Return (X, Y) of the center of cell containing provided text 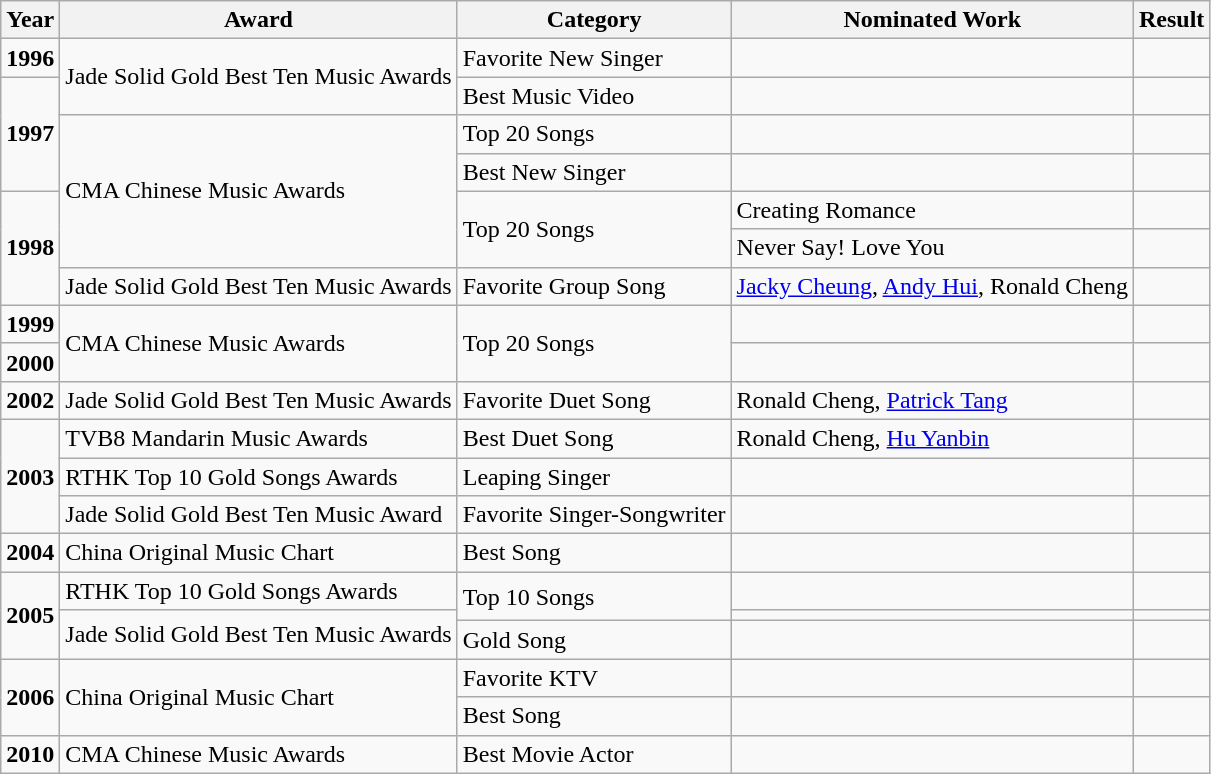
Favorite Singer-Songwriter (594, 515)
Ronald Cheng, Hu Yanbin (932, 438)
2006 (30, 697)
2002 (30, 400)
Jade Solid Gold Best Ten Music Award (258, 515)
Top 10 Songs (594, 596)
Nominated Work (932, 20)
Result (1171, 20)
Jacky Cheung, Andy Hui, Ronald Cheng (932, 286)
Favorite Duet Song (594, 400)
Leaping Singer (594, 477)
TVB8 Mandarin Music Awards (258, 438)
Best New Singer (594, 172)
Category (594, 20)
2010 (30, 754)
Favorite Group Song (594, 286)
1997 (30, 134)
Best Music Video (594, 96)
Best Duet Song (594, 438)
2003 (30, 476)
Gold Song (594, 640)
2005 (30, 616)
Creating Romance (932, 210)
2004 (30, 553)
Year (30, 20)
Award (258, 20)
1998 (30, 248)
1999 (30, 324)
Favorite KTV (594, 678)
Never Say! Love You (932, 248)
2000 (30, 362)
Favorite New Singer (594, 58)
Best Movie Actor (594, 754)
1996 (30, 58)
Ronald Cheng, Patrick Tang (932, 400)
